Capture the cell that displays the provided text and extract its (x, y) central coordinate. 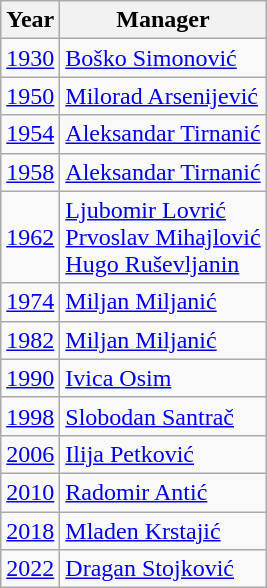
Mladen Krstajić (163, 531)
2006 (30, 454)
1998 (30, 416)
Year (30, 20)
1974 (30, 302)
2022 (30, 569)
1958 (30, 172)
Radomir Antić (163, 492)
Ljubomir Lovrić Prvoslav Mihajlović Hugo Ruševljanin (163, 237)
2018 (30, 531)
Ivica Osim (163, 378)
2010 (30, 492)
1990 (30, 378)
1950 (30, 96)
1930 (30, 58)
Manager (163, 20)
Ilija Petković (163, 454)
Dragan Stojković (163, 569)
Slobodan Santrač (163, 416)
Milorad Arsenijević (163, 96)
Boško Simonović (163, 58)
1954 (30, 134)
1962 (30, 237)
1982 (30, 340)
